Capture the cell that displays the provided text and extract its [X, Y] central coordinate. 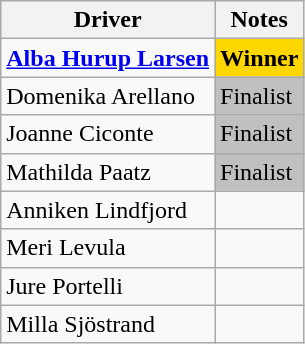
Joanne Ciconte [108, 134]
Anniken Lindfjord [108, 210]
Alba Hurup Larsen [108, 58]
Winner [260, 58]
Meri Levula [108, 248]
Milla Sjöstrand [108, 324]
Mathilda Paatz [108, 172]
Domenika Arellano [108, 96]
Jure Portelli [108, 286]
Notes [260, 20]
Driver [108, 20]
